Return the [x, y] coordinate for the center point of the cell that contains the specified text.  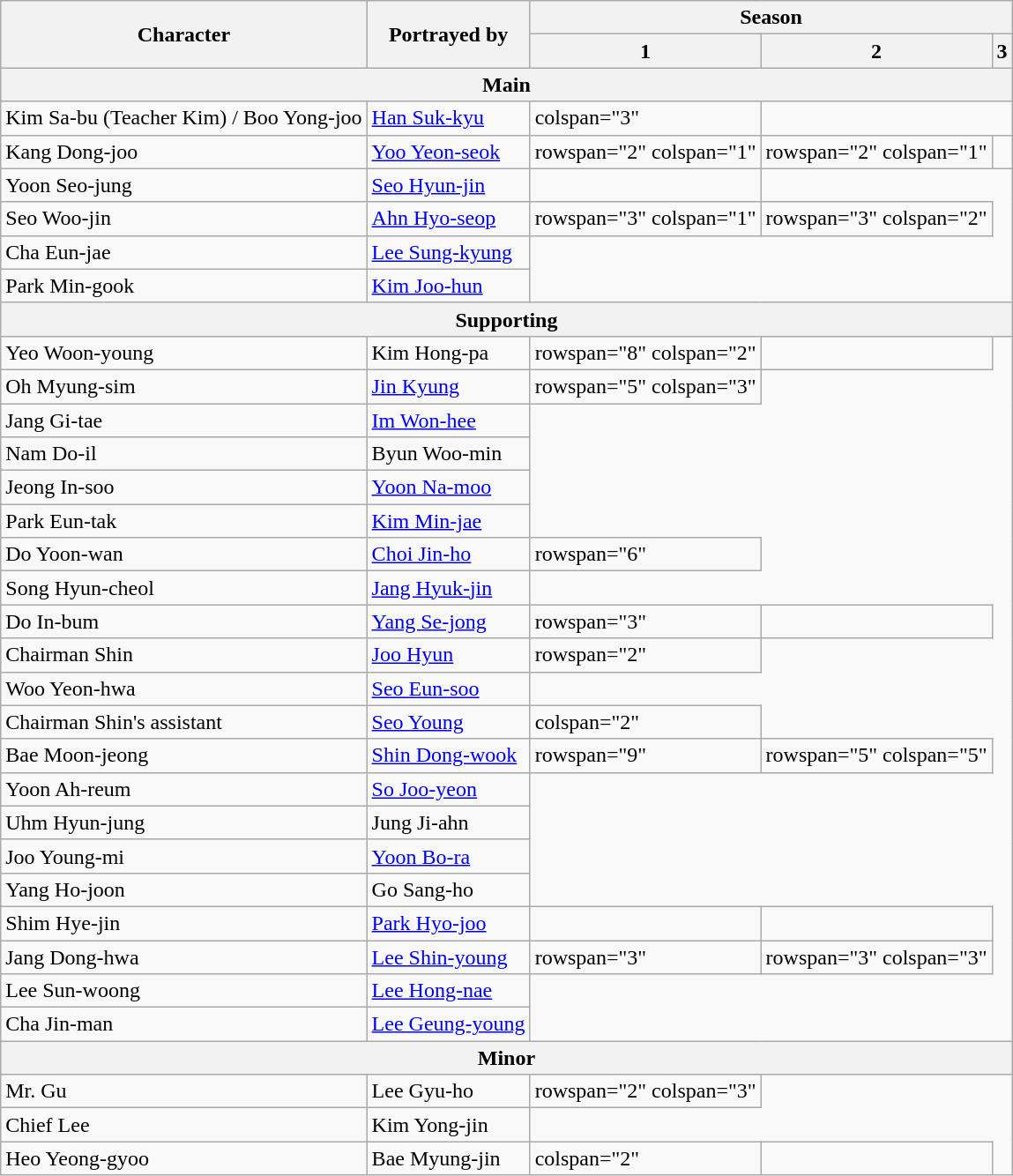
Yoon Ah-reum [183, 789]
rowspan="8" colspan="2" [645, 353]
Shin Dong-wook [448, 755]
Byun Woo-min [448, 454]
Park Min-gook [183, 286]
Kim Hong-pa [448, 353]
colspan="3" [645, 118]
rowspan="9" [645, 755]
Lee Shin-young [448, 956]
Portrayed by [448, 34]
Joo Hyun [448, 655]
Lee Hong-nae [448, 991]
rowspan="3" colspan="1" [645, 219]
Yoon Bo-ra [448, 856]
Song Hyun-cheol [183, 588]
Han Suk-kyu [448, 118]
Kim Min-jae [448, 521]
rowspan="3" colspan="2" [876, 219]
Season [771, 18]
Kim Sa-bu (Teacher Kim) / Boo Yong-joo [183, 118]
Yeo Woon-young [183, 353]
Do In-bum [183, 621]
Jang Dong-hwa [183, 956]
Park Hyo-joo [448, 923]
Jung Ji-ahn [448, 822]
Seo Hyun-jin [448, 185]
Seo Eun-soo [448, 688]
Lee Sung-kyung [448, 252]
Minor [506, 1058]
Kang Dong-joo [183, 152]
Yoon Seo-jung [183, 185]
Park Eun-tak [183, 521]
rowspan="2" [645, 655]
Cha Eun-jae [183, 252]
Character [183, 34]
Im Won-hee [448, 421]
Chairman Shin's assistant [183, 722]
Uhm Hyun-jung [183, 822]
Jang Hyuk-jin [448, 588]
Bae Moon-jeong [183, 755]
Woo Yeon-hwa [183, 688]
Heo Yeong-gyoo [183, 1158]
Mr. Gu [183, 1091]
Lee Gyu-ho [448, 1091]
Nam Do-il [183, 454]
Jang Gi-tae [183, 421]
Shim Hye-jin [183, 923]
Joo Young-mi [183, 856]
Kim Joo-hun [448, 286]
Choi Jin-ho [448, 555]
Bae Myung-jin [448, 1158]
Yang Se-jong [448, 621]
Yang Ho-joon [183, 889]
Chairman Shin [183, 655]
Seo Young [448, 722]
Main [506, 85]
Cha Jin-man [183, 1024]
Oh Myung-sim [183, 386]
rowspan="5" colspan="5" [876, 755]
Jeong In-soo [183, 488]
Do Yoon-wan [183, 555]
Yoon Na-moo [448, 488]
Yoo Yeon-seok [448, 152]
rowspan="6" [645, 555]
So Joo-yeon [448, 789]
1 [645, 51]
Chief Lee [183, 1125]
rowspan="5" colspan="3" [645, 386]
Jin Kyung [448, 386]
Ahn Hyo-seop [448, 219]
Go Sang-ho [448, 889]
Kim Yong-jin [448, 1125]
rowspan="2" colspan="3" [645, 1091]
3 [1002, 51]
Supporting [506, 319]
Lee Geung-young [448, 1024]
Lee Sun-woong [183, 991]
2 [876, 51]
Seo Woo-jin [183, 219]
rowspan="3" colspan="3" [876, 956]
